Identify which cell holds the provided text, then report its (X, Y) central coordinate. 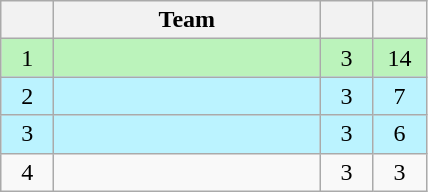
14 (400, 58)
Team (187, 20)
4 (28, 172)
6 (400, 134)
2 (28, 96)
1 (28, 58)
7 (400, 96)
